Determine the [X, Y] coordinate at the center of the cell enclosing the given text.  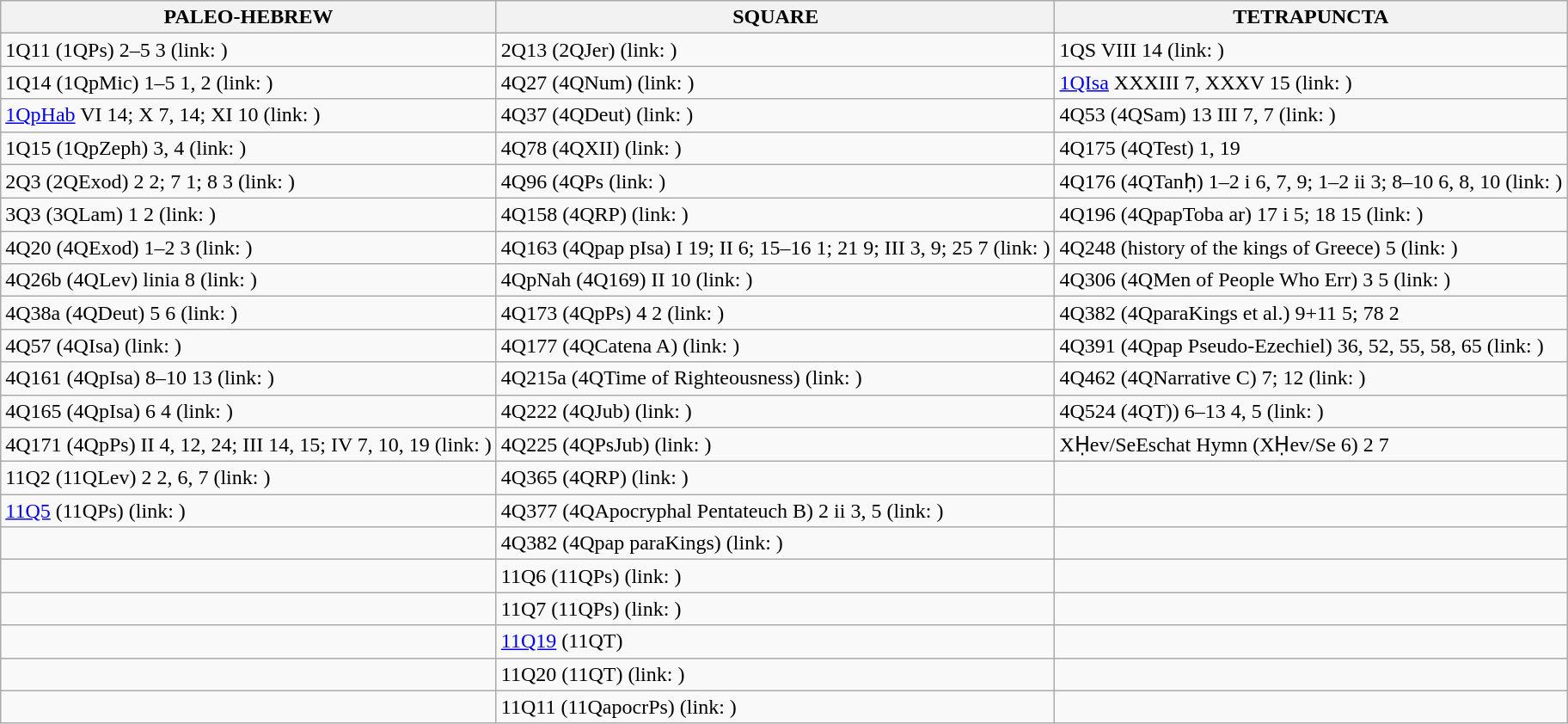
11Q20 (11QT) (link: ) [775, 674]
4Q165 (4QpIsa) 6 4 (link: ) [249, 411]
11Q5 (11QPs) (link: ) [249, 511]
4QpNah (4Q169) II 10 (link: ) [775, 280]
1Q11 (1QPs) 2–5 3 (link: ) [249, 50]
11Q7 (11QPs) (link: ) [775, 609]
PALEO-HEBREW [249, 17]
4Q57 (4QIsa) (link: ) [249, 346]
11Q6 (11QPs) (link: ) [775, 576]
4Q382 (4Qpap paraKings) (link: ) [775, 543]
4Q365 (4QRP) (link: ) [775, 478]
4Q377 (4QApocryphal Pentateuch B) 2 ii 3, 5 (link: ) [775, 511]
2Q13 (2QJer) (link: ) [775, 50]
4Q161 (4QpIsa) 8–10 13 (link: ) [249, 378]
SQUARE [775, 17]
2Q3 (2QExod) 2 2; 7 1; 8 3 (link: ) [249, 181]
1Q14 (1QpMic) 1–5 1, 2 (link: ) [249, 83]
4Q26b (4QLev) linia 8 (link: ) [249, 280]
4Q37 (4QDeut) (link: ) [775, 115]
11Q19 (11QT) [775, 641]
1Q15 (1QpZeph) 3, 4 (link: ) [249, 148]
1QS VIII 14 (link: ) [1311, 50]
1QIsa XXXIII 7, XXXV 15 (link: ) [1311, 83]
4Q27 (4QNum) (link: ) [775, 83]
TETRAPUNCTA [1311, 17]
4Q382 (4QparaKings et al.) 9+11 5; 78 2 [1311, 313]
4Q225 (4QPsJub) (link: ) [775, 445]
4Q175 (4QTest) 1, 19 [1311, 148]
11Q2 (11QLev) 2 2, 6, 7 (link: ) [249, 478]
4Q306 (4QMen of People Who Err) 3 5 (link: ) [1311, 280]
4Q391 (4Qpap Pseudo-Ezechiel) 36, 52, 55, 58, 65 (link: ) [1311, 346]
4Q177 (4QCatena A) (link: ) [775, 346]
4Q158 (4QRP) (link: ) [775, 215]
11Q11 (11QapocrPs) (link: ) [775, 707]
XḤev/SeEschat Hymn (XḤev/Se 6) 2 7 [1311, 445]
4Q176 (4QTanḥ) 1–2 i 6, 7, 9; 1–2 ii 3; 8–10 6, 8, 10 (link: ) [1311, 181]
4Q53 (4QSam) 13 III 7, 7 (link: ) [1311, 115]
4Q173 (4QpPs) 4 2 (link: ) [775, 313]
4Q163 (4Qpap pIsa) I 19; II 6; 15–16 1; 21 9; III 3, 9; 25 7 (link: ) [775, 248]
4Q222 (4QJub) (link: ) [775, 411]
4Q171 (4QpPs) II 4, 12, 24; III 14, 15; IV 7, 10, 19 (link: ) [249, 445]
4Q78 (4QXII) (link: ) [775, 148]
4Q248 (history of the kings of Greece) 5 (link: ) [1311, 248]
3Q3 (3QLam) 1 2 (link: ) [249, 215]
4Q20 (4QExod) 1–2 3 (link: ) [249, 248]
4Q524 (4QT)) 6–13 4, 5 (link: ) [1311, 411]
4Q196 (4QpapToba ar) 17 i 5; 18 15 (link: ) [1311, 215]
4Q462 (4QNarrative C) 7; 12 (link: ) [1311, 378]
4Q215a (4QTime of Righteousness) (link: ) [775, 378]
1QpHab VI 14; X 7, 14; XI 10 (link: ) [249, 115]
4Q96 (4QPs (link: ) [775, 181]
4Q38a (4QDeut) 5 6 (link: ) [249, 313]
